Return (x, y) of the center of cell containing provided text 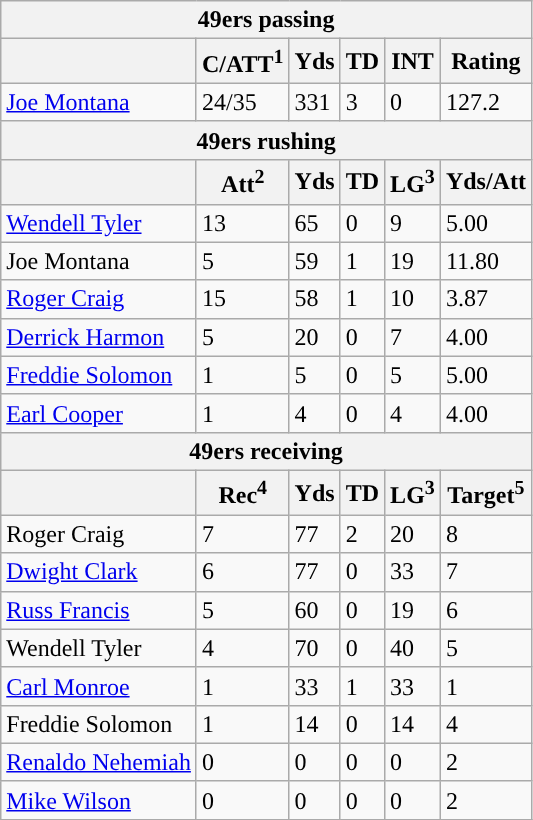
Target5 (486, 492)
Att2 (242, 182)
Mike Wilson (99, 800)
59 (314, 261)
49ers rushing (266, 140)
Derrick Harmon (99, 337)
Earl Cooper (99, 413)
INT (413, 62)
Yds/Att (486, 182)
65 (314, 223)
Renaldo Nehemiah (99, 762)
60 (314, 610)
49ers passing (266, 20)
Carl Monroe (99, 686)
Russ Francis (99, 610)
3.87 (486, 299)
11.80 (486, 261)
C/ATT1 (242, 62)
3 (362, 102)
Rec4 (242, 492)
Rating (486, 62)
10 (413, 299)
49ers receiving (266, 451)
13 (242, 223)
9 (413, 223)
Dwight Clark (99, 572)
127.2 (486, 102)
70 (314, 648)
58 (314, 299)
40 (413, 648)
8 (486, 534)
15 (242, 299)
331 (314, 102)
24/35 (242, 102)
